Locate the cell with the specified text and output its [x, y] center coordinate. 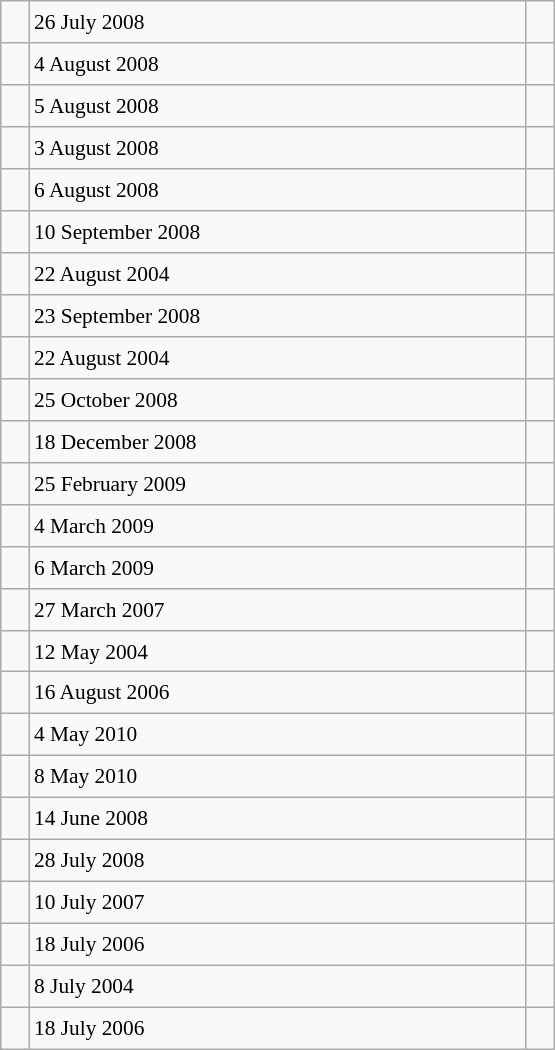
6 August 2008 [278, 190]
8 July 2004 [278, 986]
8 May 2010 [278, 777]
3 August 2008 [278, 148]
26 July 2008 [278, 22]
14 June 2008 [278, 819]
10 September 2008 [278, 232]
25 October 2008 [278, 399]
23 September 2008 [278, 316]
27 March 2007 [278, 609]
16 August 2006 [278, 693]
12 May 2004 [278, 651]
5 August 2008 [278, 106]
10 July 2007 [278, 903]
28 July 2008 [278, 861]
4 May 2010 [278, 735]
25 February 2009 [278, 483]
4 March 2009 [278, 525]
4 August 2008 [278, 64]
18 December 2008 [278, 441]
6 March 2009 [278, 567]
